Return the (X, Y) coordinate for the center point of the cell that contains the specified text.  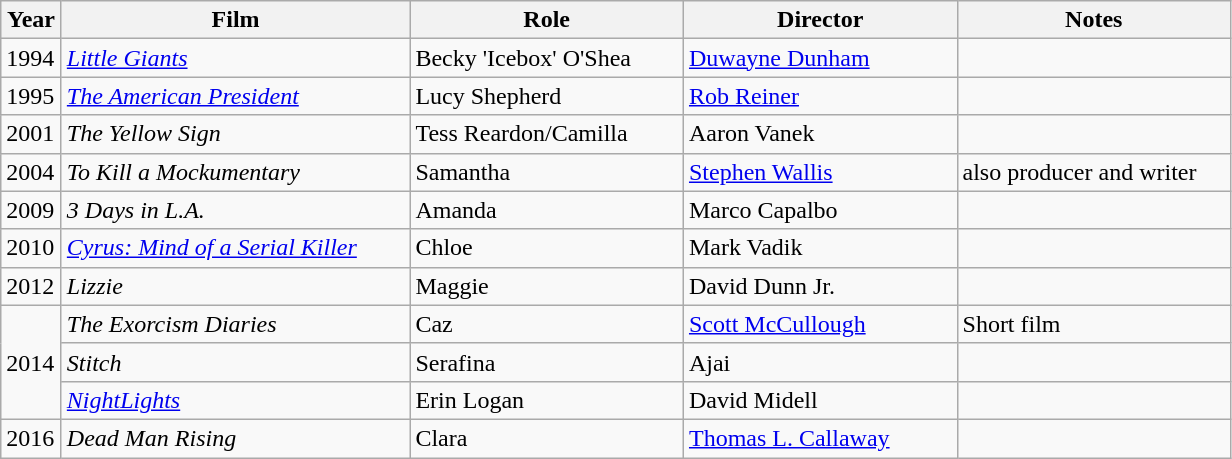
Caz (547, 324)
Director (820, 20)
The American President (236, 96)
Rob Reiner (820, 96)
Short film (1094, 324)
Role (547, 20)
2014 (32, 362)
NightLights (236, 400)
David Dunn Jr. (820, 286)
1994 (32, 58)
The Yellow Sign (236, 134)
Chloe (547, 248)
Samantha (547, 172)
Erin Logan (547, 400)
1995 (32, 96)
Cyrus: Mind of a Serial Killer (236, 248)
Becky 'Icebox' O'Shea (547, 58)
Dead Man Rising (236, 438)
The Exorcism Diaries (236, 324)
2010 (32, 248)
Notes (1094, 20)
2012 (32, 286)
3 Days in L.A. (236, 210)
2001 (32, 134)
also producer and writer (1094, 172)
Serafina (547, 362)
Lizzie (236, 286)
Aaron Vanek (820, 134)
To Kill a Mockumentary (236, 172)
2009 (32, 210)
Film (236, 20)
Amanda (547, 210)
Year (32, 20)
Clara (547, 438)
Maggie (547, 286)
Mark Vadik (820, 248)
Little Giants (236, 58)
Scott McCullough (820, 324)
David Midell (820, 400)
Thomas L. Callaway (820, 438)
2004 (32, 172)
Stitch (236, 362)
Ajai (820, 362)
Tess Reardon/Camilla (547, 134)
Stephen Wallis (820, 172)
Marco Capalbo (820, 210)
2016 (32, 438)
Lucy Shepherd (547, 96)
Duwayne Dunham (820, 58)
